Output the (X, Y) coordinate of the center of the cell containing the given text.  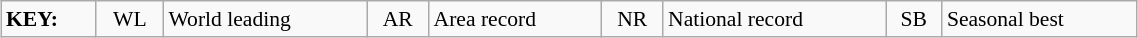
AR (398, 19)
WL (130, 19)
SB (914, 19)
Area record (516, 19)
World leading (264, 19)
Seasonal best (1040, 19)
NR (632, 19)
KEY: (48, 19)
National record (774, 19)
